For the text-containing cell, return its midpoint in [X, Y] coordinate format. 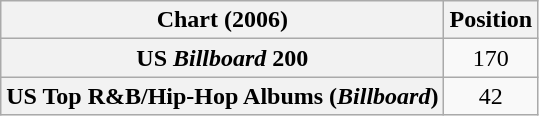
42 [491, 96]
US Top R&B/Hip-Hop Albums (Billboard) [222, 96]
US Billboard 200 [222, 58]
170 [491, 58]
Position [491, 20]
Chart (2006) [222, 20]
